Return the [x, y] coordinate for the center point of the cell that contains the specified text.  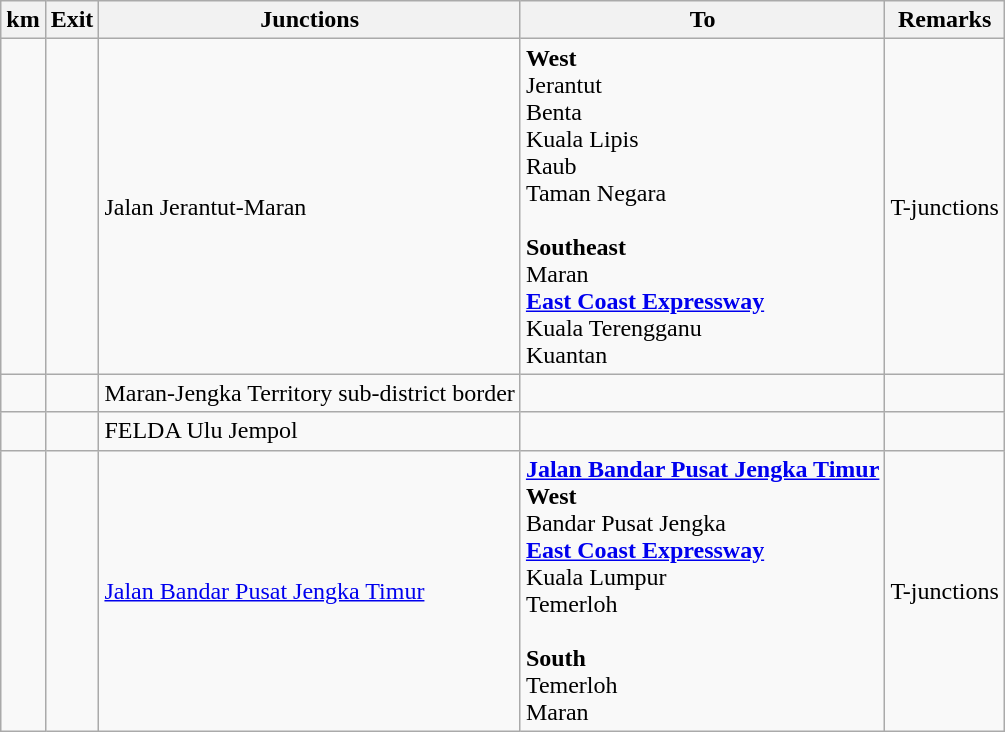
Jalan Bandar Pusat Jengka Timur [310, 590]
FELDA Ulu Jempol [310, 431]
Exit [72, 20]
To [702, 20]
Junctions [310, 20]
Jalan Jerantut-Maran [310, 206]
Remarks [945, 20]
km [23, 20]
West Jerantut BentaKuala LipisRaubTaman NegaraSoutheastMaran East Coast ExpresswayKuala TerengganuKuantan [702, 206]
Maran-Jengka Territory sub-district border [310, 393]
Jalan Bandar Pusat Jengka TimurWestBandar Pusat Jengka East Coast ExpresswayKuala LumpurTemerlohSouthTemerlohMaran [702, 590]
